Find where the given text appears and provide that cell's center as [X, Y] coordinate. 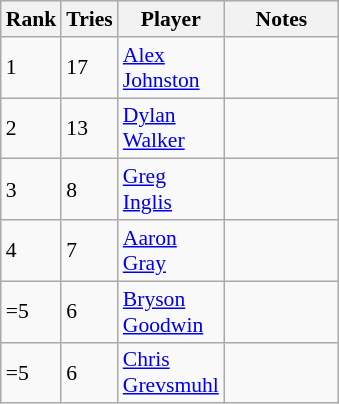
Chris Grevsmuhl [171, 372]
Alex Johnston [171, 68]
Notes [282, 19]
13 [89, 128]
Bryson Goodwin [171, 312]
3 [32, 190]
Player [171, 19]
7 [89, 250]
Aaron Gray [171, 250]
2 [32, 128]
1 [32, 68]
17 [89, 68]
8 [89, 190]
Dylan Walker [171, 128]
Tries [89, 19]
4 [32, 250]
Greg Inglis [171, 190]
Rank [32, 19]
